Locate the cell with the specified text and output its [x, y] center coordinate. 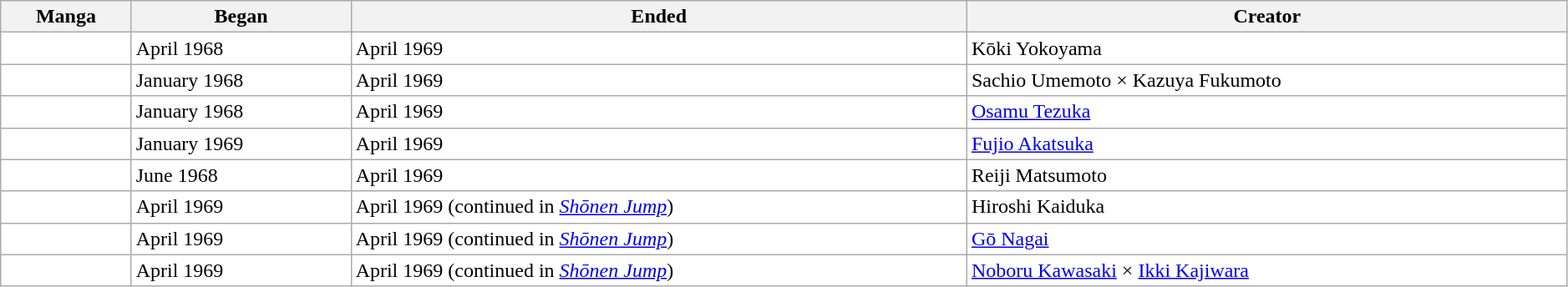
Reiji Matsumoto [1266, 175]
Noboru Kawasaki × Ikki Kajiwara [1266, 270]
Fujio Akatsuka [1266, 143]
June 1968 [241, 175]
Began [241, 17]
Sachio Umemoto × Kazuya Fukumoto [1266, 80]
Hiroshi Kaiduka [1266, 207]
Manga [66, 17]
Ended [658, 17]
Osamu Tezuka [1266, 112]
January 1969 [241, 143]
Kōki Yokoyama [1266, 48]
Creator [1266, 17]
Gō Nagai [1266, 239]
April 1968 [241, 48]
